Locate the cell with the specified text and output its (x, y) center coordinate. 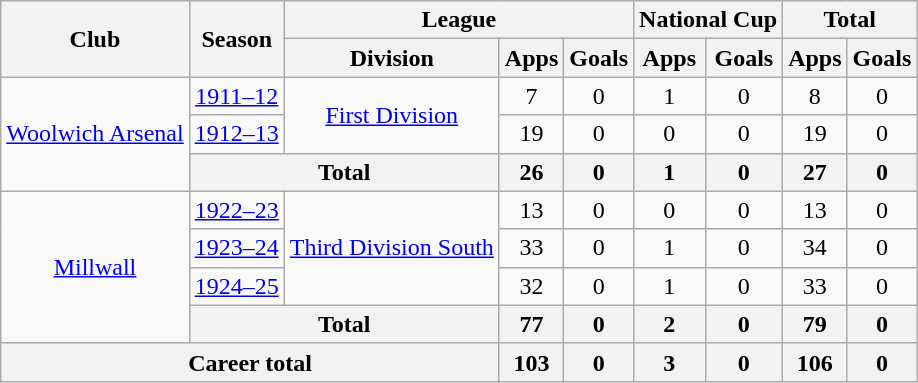
2 (670, 324)
Career total (250, 362)
First Division (392, 115)
Club (95, 39)
79 (815, 324)
Third Division South (392, 248)
7 (531, 96)
32 (531, 286)
Millwall (95, 267)
1912–13 (236, 134)
Woolwich Arsenal (95, 134)
103 (531, 362)
27 (815, 172)
3 (670, 362)
8 (815, 96)
1922–23 (236, 210)
League (458, 20)
77 (531, 324)
1923–24 (236, 248)
National Cup (708, 20)
1911–12 (236, 96)
1924–25 (236, 286)
26 (531, 172)
106 (815, 362)
34 (815, 248)
Division (392, 58)
Season (236, 39)
